Return (x, y) of the center of cell containing provided text 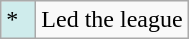
* (18, 20)
Led the league (112, 20)
